Return the [x, y] coordinate for the center point of the cell that contains the specified text.  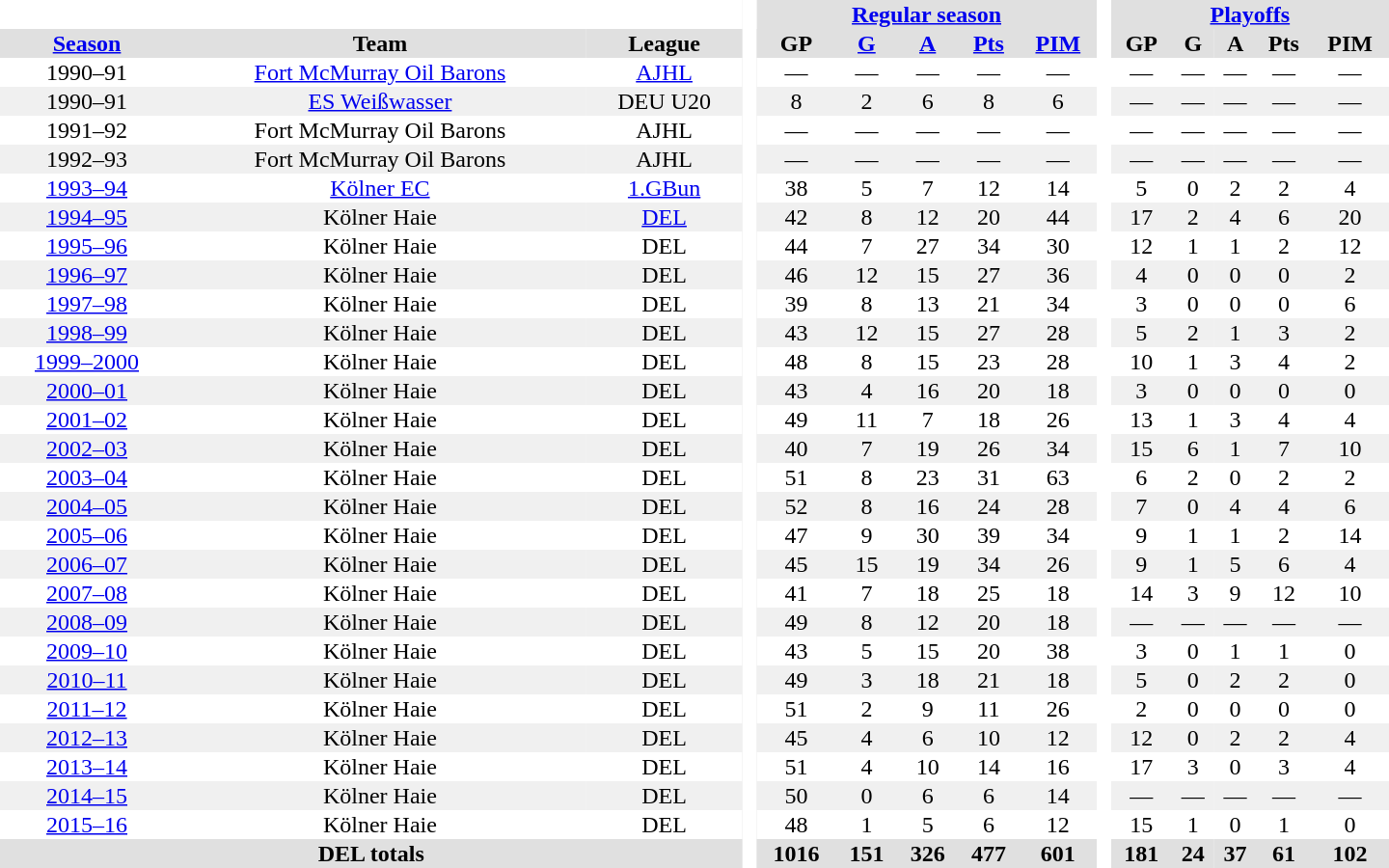
151 [866, 854]
25 [988, 593]
181 [1142, 854]
37 [1236, 854]
2000–01 [87, 391]
2012–13 [87, 738]
2001–02 [87, 420]
2004–05 [87, 506]
36 [1059, 275]
1995–96 [87, 246]
1994–95 [87, 217]
2008–09 [87, 622]
2005–06 [87, 535]
ES Weißwasser [380, 101]
41 [797, 593]
2014–15 [87, 796]
63 [1059, 477]
Playoffs [1250, 14]
47 [797, 535]
1998–99 [87, 333]
2009–10 [87, 651]
League [665, 43]
50 [797, 796]
2003–04 [87, 477]
1999–2000 [87, 362]
42 [797, 217]
52 [797, 506]
1996–97 [87, 275]
2015–16 [87, 825]
1991–92 [87, 130]
326 [928, 854]
2002–03 [87, 448]
Kölner EC [380, 188]
Regular season [926, 14]
2007–08 [87, 593]
2011–12 [87, 709]
1997–98 [87, 304]
2010–11 [87, 680]
1016 [797, 854]
DEL totals [370, 854]
601 [1059, 854]
2006–07 [87, 564]
Team [380, 43]
1.GBun [665, 188]
Season [87, 43]
40 [797, 448]
46 [797, 275]
2013–14 [87, 767]
1992–93 [87, 159]
102 [1350, 854]
DEU U20 [665, 101]
477 [988, 854]
1993–94 [87, 188]
31 [988, 477]
61 [1283, 854]
